For the text-containing cell, return its midpoint in (X, Y) coordinate format. 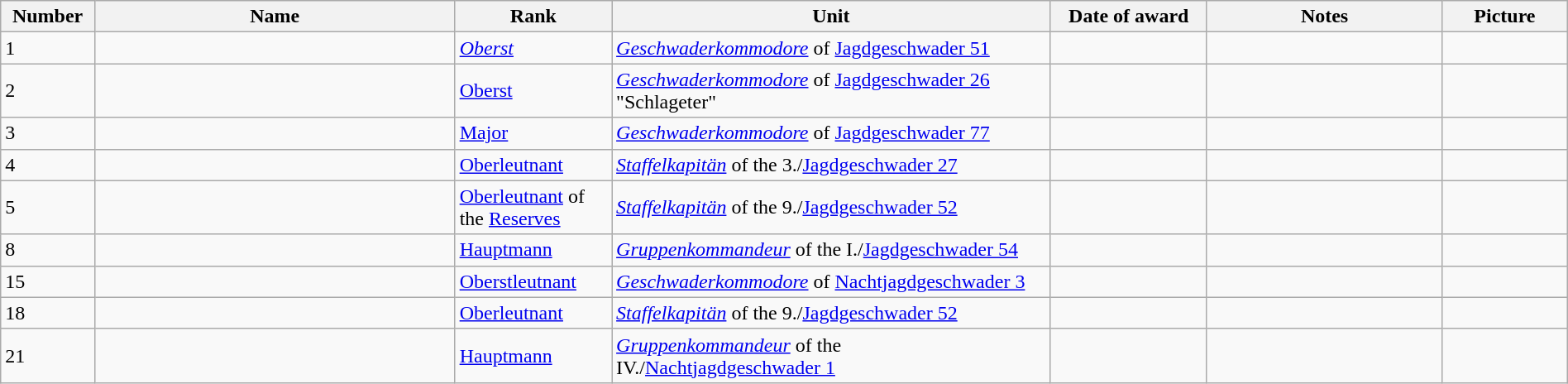
Rank (533, 17)
21 (48, 356)
Gruppenkommandeur of the IV./Nachtjagdgeschwader 1 (831, 356)
Oberstleutnant (533, 281)
18 (48, 313)
Date of award (1128, 17)
2 (48, 91)
5 (48, 207)
Name (275, 17)
1 (48, 48)
3 (48, 133)
Unit (831, 17)
4 (48, 165)
Geschwaderkommodore of Nachtjagdgeschwader 3 (831, 281)
Major (533, 133)
Picture (1505, 17)
Oberleutnant of the Reserves (533, 207)
8 (48, 250)
15 (48, 281)
Notes (1324, 17)
Geschwaderkommodore of Jagdgeschwader 77 (831, 133)
Gruppenkommandeur of the I./Jagdgeschwader 54 (831, 250)
Geschwaderkommodore of Jagdgeschwader 51 (831, 48)
Number (48, 17)
Geschwaderkommodore of Jagdgeschwader 26 "Schlageter" (831, 91)
Staffelkapitän of the 3./Jagdgeschwader 27 (831, 165)
